Return the (X, Y) coordinate for the center point of the cell that contains the specified text.  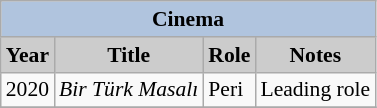
Title (128, 55)
Leading role (315, 90)
Peri (229, 90)
Bir Türk Masalı (128, 90)
2020 (28, 90)
Notes (315, 55)
Role (229, 55)
Year (28, 55)
Cinema (188, 19)
